Find where the given text appears and provide that cell's center as (x, y) coordinate. 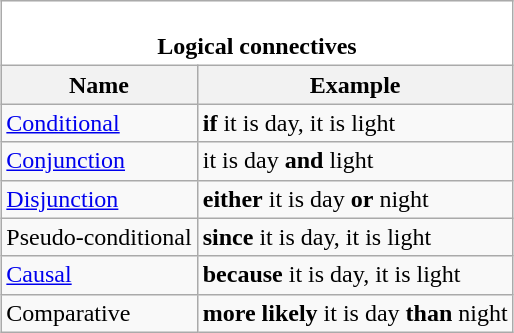
Causal (99, 275)
Comparative (99, 313)
Logical connectives (257, 34)
if it is day, it is light (355, 123)
Conjunction (99, 161)
either it is day or night (355, 199)
because it is day, it is light (355, 275)
Example (355, 85)
more likely it is day than night (355, 313)
it is day and light (355, 161)
since it is day, it is light (355, 237)
Pseudo-conditional (99, 237)
Name (99, 85)
Disjunction (99, 199)
Conditional (99, 123)
